Identify which cell holds the provided text, then report its (X, Y) central coordinate. 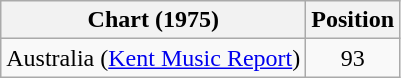
Position (353, 20)
Australia (Kent Music Report) (154, 58)
Chart (1975) (154, 20)
93 (353, 58)
